Determine the [X, Y] coordinate at the center of the cell enclosing the given text.  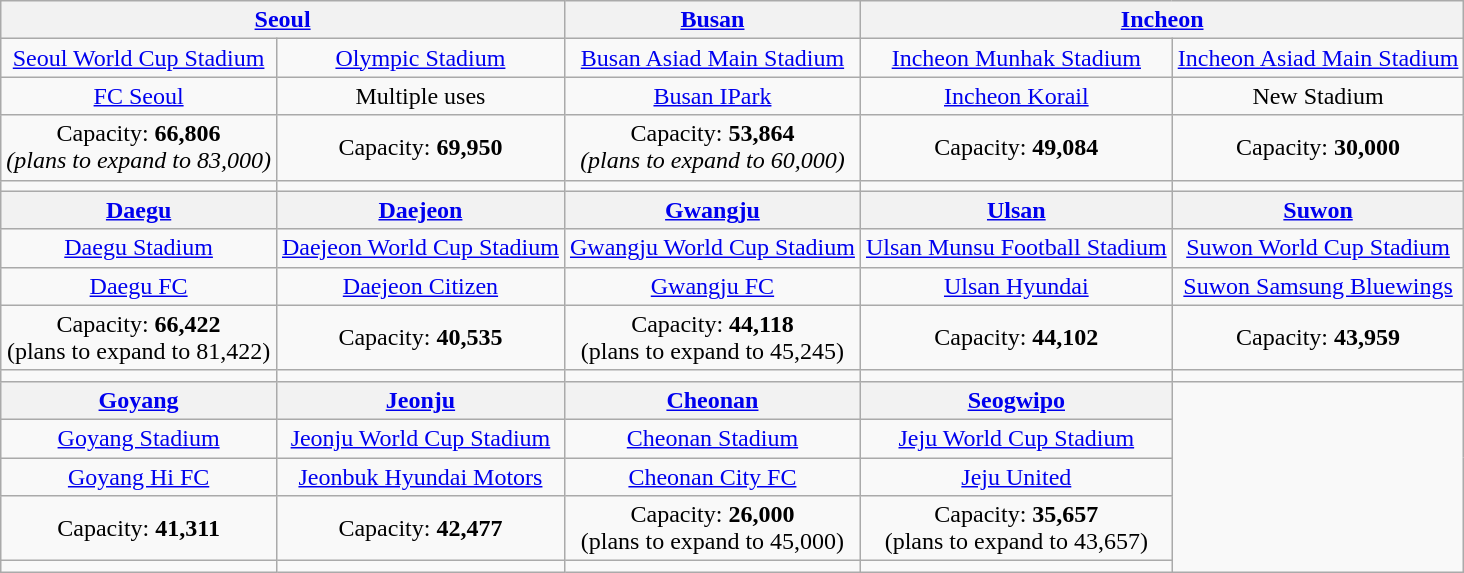
Capacity: 69,950 [420, 148]
Goyang Stadium [139, 438]
Gwangju FC [712, 286]
Capacity: 40,535 [420, 338]
Seoul World Cup Stadium [139, 58]
Busan [712, 20]
Busan Asiad Main Stadium [712, 58]
Jeju World Cup Stadium [1016, 438]
Capacity: 44,102 [1016, 338]
Incheon Asiad Main Stadium [1318, 58]
Capacity: 44,118 (plans to expand to 45,245) [712, 338]
Capacity: 66,422 (plans to expand to 81,422) [139, 338]
Goyang Hi FC [139, 477]
Capacity: 49,084 [1016, 148]
Daegu [139, 210]
Olympic Stadium [420, 58]
Incheon [1162, 20]
Jeonju World Cup Stadium [420, 438]
Cheonan Stadium [712, 438]
Capacity: 35,657 (plans to expand to 43,657) [1016, 528]
Daejeon Citizen [420, 286]
Incheon Korail [1016, 96]
Seoul [283, 20]
Cheonan City FC [712, 477]
Capacity: 43,959 [1318, 338]
Daegu FC [139, 286]
Gwangju World Cup Stadium [712, 248]
FC Seoul [139, 96]
Incheon Munhak Stadium [1016, 58]
Daejeon [420, 210]
Seogwipo [1016, 400]
Capacity: 41,311 [139, 528]
Ulsan Munsu Football Stadium [1016, 248]
Capacity: 26,000 (plans to expand to 45,000) [712, 528]
Multiple uses [420, 96]
Jeju United [1016, 477]
Jeonju [420, 400]
Cheonan [712, 400]
Capacity: 42,477 [420, 528]
Capacity: 30,000 [1318, 148]
Suwon Samsung Bluewings [1318, 286]
New Stadium [1318, 96]
Jeonbuk Hyundai Motors [420, 477]
Ulsan Hyundai [1016, 286]
Capacity: 53,864 (plans to expand to 60,000) [712, 148]
Busan IPark [712, 96]
Daegu Stadium [139, 248]
Goyang [139, 400]
Capacity: 66,806 (plans to expand to 83,000) [139, 148]
Gwangju [712, 210]
Suwon World Cup Stadium [1318, 248]
Ulsan [1016, 210]
Daejeon World Cup Stadium [420, 248]
Suwon [1318, 210]
